Locate the cell with the specified text and output its [X, Y] center coordinate. 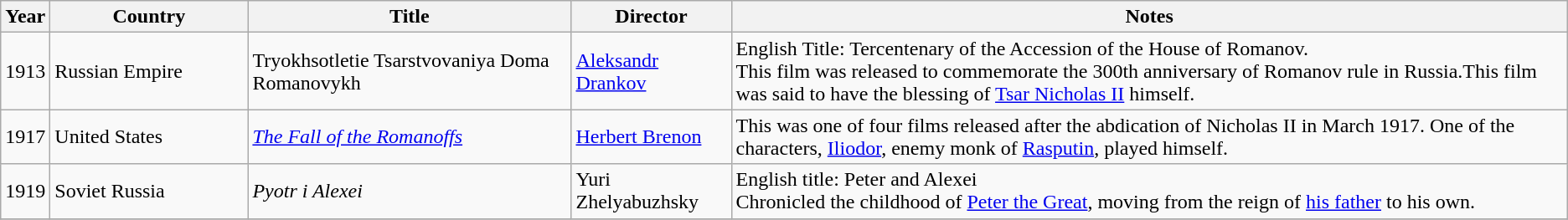
1919 [25, 191]
1917 [25, 137]
Soviet Russia [149, 191]
Notes [1149, 17]
Yuri Zhelyabuzhsky [652, 191]
United States [149, 137]
Title [410, 17]
The Fall of the Romanoffs [410, 137]
1913 [25, 71]
Director [652, 17]
Year [25, 17]
Herbert Brenon [652, 137]
Country [149, 17]
Aleksandr Drankov [652, 71]
Pyotr i Alexei [410, 191]
Tryokhsotletie Tsarstvovaniya Doma Romanovykh [410, 71]
Russian Empire [149, 71]
English title: Peter and AlexeiChronicled the childhood of Peter the Great, moving from the reign of his father to his own. [1149, 191]
